Provide the (X, Y) coordinate of the cell's center where the given text is located.  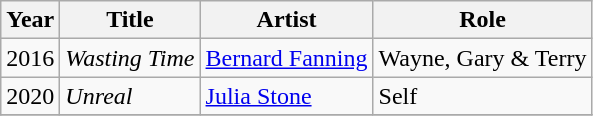
2020 (30, 96)
Role (482, 20)
Year (30, 20)
Wasting Time (130, 58)
Self (482, 96)
Unreal (130, 96)
Wayne, Gary & Terry (482, 58)
Julia Stone (286, 96)
Bernard Fanning (286, 58)
Artist (286, 20)
2016 (30, 58)
Title (130, 20)
